From the cell containing the given text, extract its center point as [x, y] coordinate. 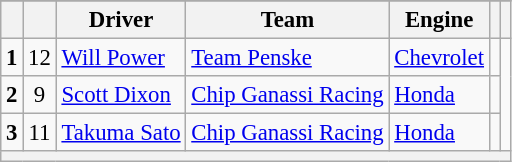
Will Power [121, 58]
Chevrolet [439, 58]
11 [40, 133]
2 [12, 95]
Scott Dixon [121, 95]
Team Penske [288, 58]
Takuma Sato [121, 133]
12 [40, 58]
1 [12, 58]
Engine [439, 20]
9 [40, 95]
Driver [121, 20]
3 [12, 133]
Team [288, 20]
